Detect which cell encompasses the target text, then output its [X, Y] center coordinate. 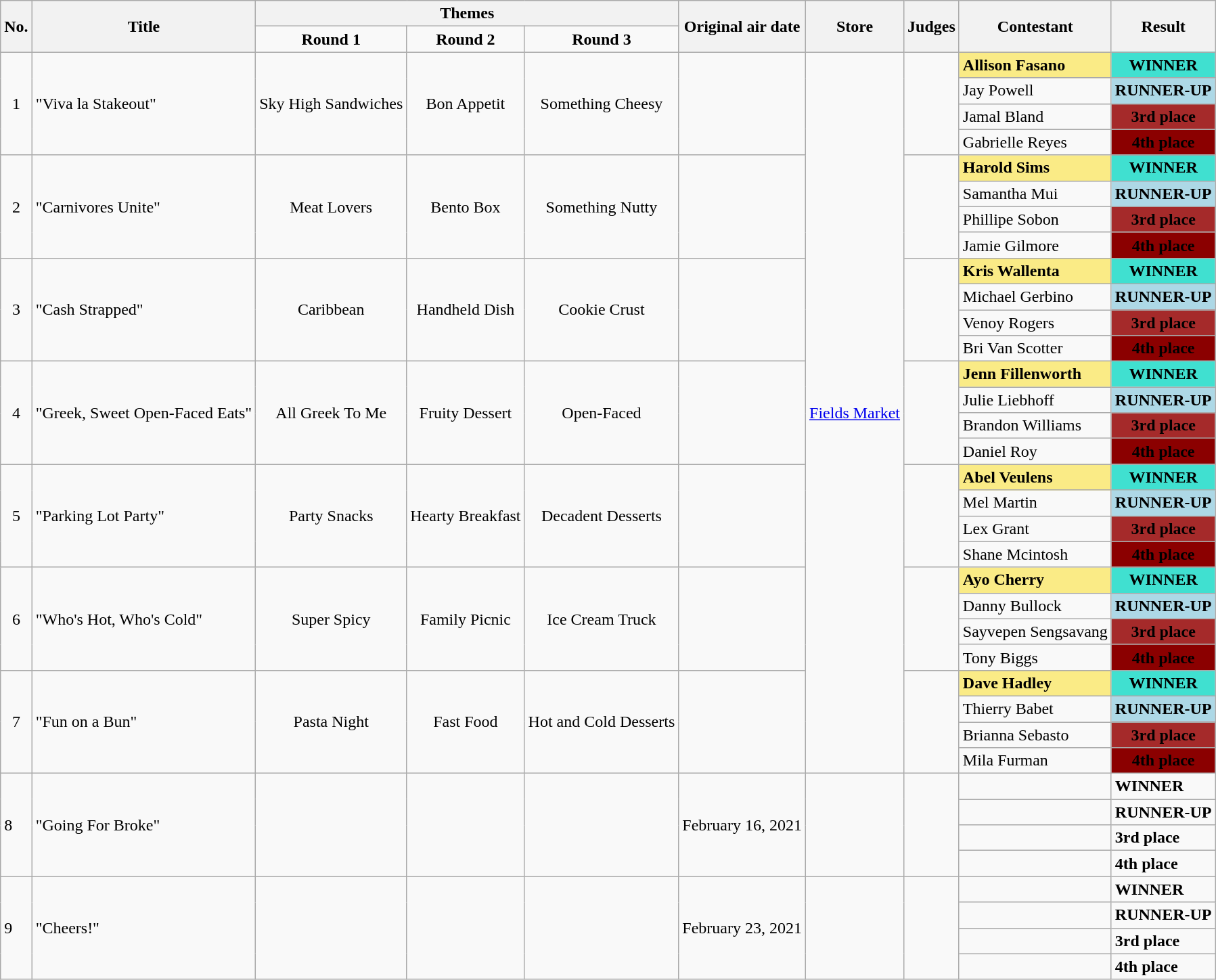
Bri Van Scotter [1035, 349]
Dave Hadley [1035, 683]
Round 3 [602, 39]
Ice Cream Truck [602, 619]
Fields Market [855, 413]
Fruity Dessert [466, 413]
4 [16, 413]
Jenn Fillenworth [1035, 374]
7 [16, 721]
Mel Martin [1035, 503]
February 23, 2021 [742, 928]
Judges [932, 26]
Lex Grant [1035, 529]
6 [16, 619]
Julie Liebhoff [1035, 400]
Brianna Sebasto [1035, 734]
"Who's Hot, Who's Cold" [143, 619]
Result [1163, 26]
Brandon Williams [1035, 426]
Handheld Dish [466, 309]
Jay Powell [1035, 91]
"Parking Lot Party" [143, 516]
"Greek, Sweet Open-Faced Eats" [143, 413]
February 16, 2021 [742, 825]
9 [16, 928]
Hearty Breakfast [466, 516]
Tony Biggs [1035, 657]
Thierry Babet [1035, 709]
Jamal Bland [1035, 116]
Super Spicy [332, 619]
Mila Furman [1035, 761]
Samantha Mui [1035, 194]
Sayvepen Sengsavang [1035, 631]
Round 2 [466, 39]
All Greek To Me [332, 413]
Fast Food [466, 721]
Ayo Cherry [1035, 580]
"Cash Strapped" [143, 309]
Round 1 [332, 39]
Open-Faced [602, 413]
Something Cheesy [602, 104]
Allison Fasano [1035, 65]
"Cheers!" [143, 928]
Venoy Rogers [1035, 323]
Themes [467, 14]
"Going For Broke" [143, 825]
Bento Box [466, 206]
Shane Mcintosh [1035, 554]
Gabrielle Reyes [1035, 142]
Original air date [742, 26]
5 [16, 516]
8 [16, 825]
Party Snacks [332, 516]
Abel Veulens [1035, 477]
"Fun on a Bun" [143, 721]
Meat Lovers [332, 206]
Daniel Roy [1035, 451]
Family Picnic [466, 619]
Something Nutty [602, 206]
Title [143, 26]
Bon Appetit [466, 104]
2 [16, 206]
Danny Bullock [1035, 606]
Decadent Desserts [602, 516]
No. [16, 26]
3 [16, 309]
"Carnivores Unite" [143, 206]
Store [855, 26]
Harold Sims [1035, 168]
Sky High Sandwiches [332, 104]
Jamie Gilmore [1035, 245]
Contestant [1035, 26]
1 [16, 104]
"Viva la Stakeout" [143, 104]
Caribbean [332, 309]
Michael Gerbino [1035, 296]
Phillipe Sobon [1035, 219]
Hot and Cold Desserts [602, 721]
Cookie Crust [602, 309]
Pasta Night [332, 721]
Kris Wallenta [1035, 271]
